For the text-containing cell, return its midpoint in (x, y) coordinate format. 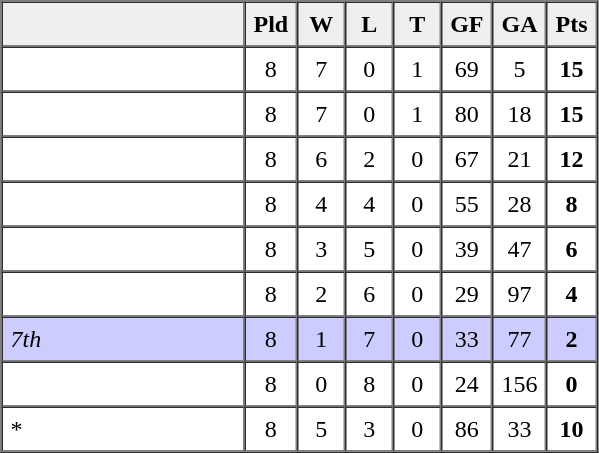
W (321, 24)
97 (520, 294)
T (417, 24)
GF (466, 24)
77 (520, 338)
80 (466, 114)
* (124, 428)
12 (572, 158)
156 (520, 384)
55 (466, 204)
24 (466, 384)
21 (520, 158)
29 (466, 294)
69 (466, 68)
28 (520, 204)
Pts (572, 24)
Pld (270, 24)
86 (466, 428)
7th (124, 338)
10 (572, 428)
L (369, 24)
39 (466, 248)
67 (466, 158)
47 (520, 248)
GA (520, 24)
18 (520, 114)
